Capture the cell that displays the provided text and extract its [x, y] central coordinate. 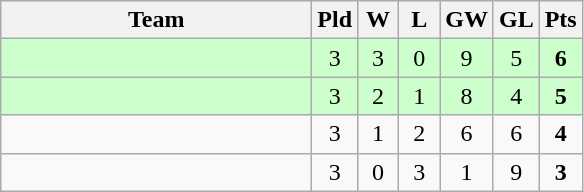
L [420, 20]
W [378, 20]
GL [516, 20]
Pld [335, 20]
Team [156, 20]
8 [467, 96]
Pts [560, 20]
GW [467, 20]
